Provide the [x, y] coordinate of the cell's center where the given text is located.  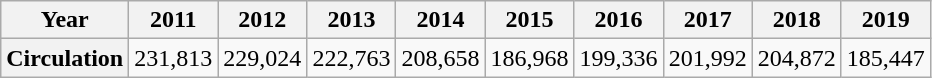
2016 [618, 20]
Year [65, 20]
2015 [530, 20]
2013 [352, 20]
2017 [708, 20]
231,813 [174, 58]
204,872 [796, 58]
185,447 [886, 58]
186,968 [530, 58]
2019 [886, 20]
229,024 [262, 58]
199,336 [618, 58]
2014 [440, 20]
2018 [796, 20]
222,763 [352, 58]
2011 [174, 20]
2012 [262, 20]
208,658 [440, 58]
Circulation [65, 58]
201,992 [708, 58]
